Capture the cell that displays the provided text and extract its (x, y) central coordinate. 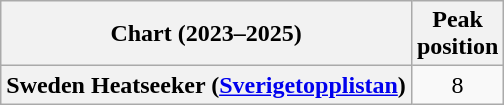
Peakposition (457, 34)
Chart (2023–2025) (206, 34)
8 (457, 85)
Sweden Heatseeker (Sverigetopplistan) (206, 85)
